Return the (x, y) coordinate for the center point of the cell that contains the specified text.  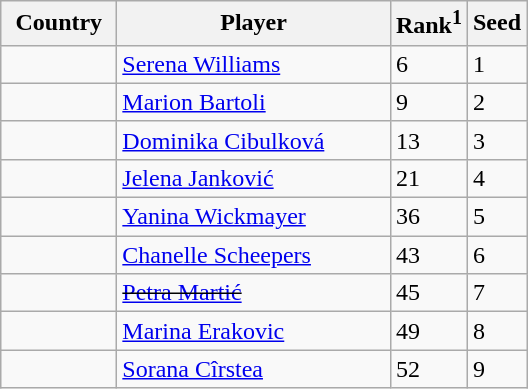
Dominika Cibulková (254, 140)
52 (428, 369)
Marina Erakovic (254, 331)
Jelena Janković (254, 178)
4 (496, 178)
1 (496, 64)
36 (428, 217)
7 (496, 293)
Player (254, 24)
Marion Bartoli (254, 102)
Country (59, 24)
13 (428, 140)
Rank1 (428, 24)
5 (496, 217)
Sorana Cîrstea (254, 369)
3 (496, 140)
2 (496, 102)
45 (428, 293)
Serena Williams (254, 64)
43 (428, 255)
Seed (496, 24)
21 (428, 178)
49 (428, 331)
Chanelle Scheepers (254, 255)
Yanina Wickmayer (254, 217)
8 (496, 331)
Petra Martić (254, 293)
